Search for the cell housing the specified text and yield its [x, y] center coordinate. 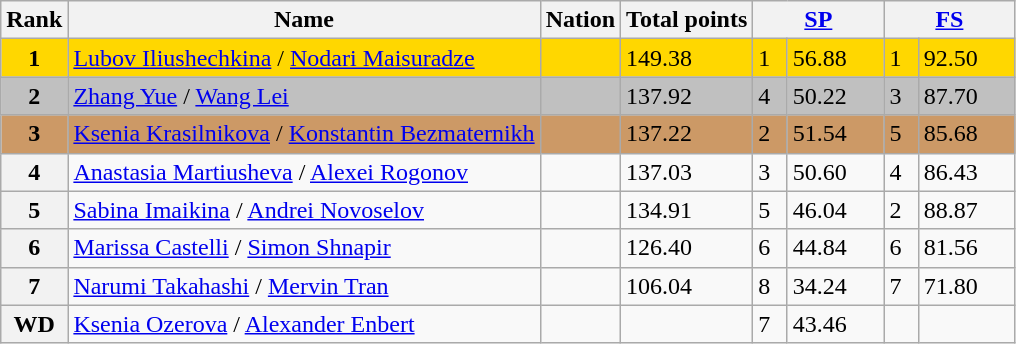
44.84 [836, 248]
Ksenia Krasilnikova / Konstantin Bezmaternikh [304, 134]
56.88 [836, 58]
87.70 [966, 96]
Name [304, 20]
Anastasia Martiusheva / Alexei Rogonov [304, 172]
34.24 [836, 286]
Zhang Yue / Wang Lei [304, 96]
8 [770, 286]
71.80 [966, 286]
WD [34, 324]
Marissa Castelli / Simon Shnapir [304, 248]
126.40 [687, 248]
85.68 [966, 134]
Ksenia Ozerova / Alexander Enbert [304, 324]
149.38 [687, 58]
137.22 [687, 134]
43.46 [836, 324]
92.50 [966, 58]
137.92 [687, 96]
Sabina Imaikina / Andrei Novoselov [304, 210]
SP [818, 20]
Narumi Takahashi / Mervin Tran [304, 286]
51.54 [836, 134]
46.04 [836, 210]
50.60 [836, 172]
86.43 [966, 172]
Lubov Iliushechkina / Nodari Maisuradze [304, 58]
106.04 [687, 286]
Total points [687, 20]
FS [950, 20]
88.87 [966, 210]
137.03 [687, 172]
50.22 [836, 96]
134.91 [687, 210]
Rank [34, 20]
81.56 [966, 248]
Nation [580, 20]
